Pinpoint the cell where the given text exists, returning its (X, Y) midpoint coordinate. 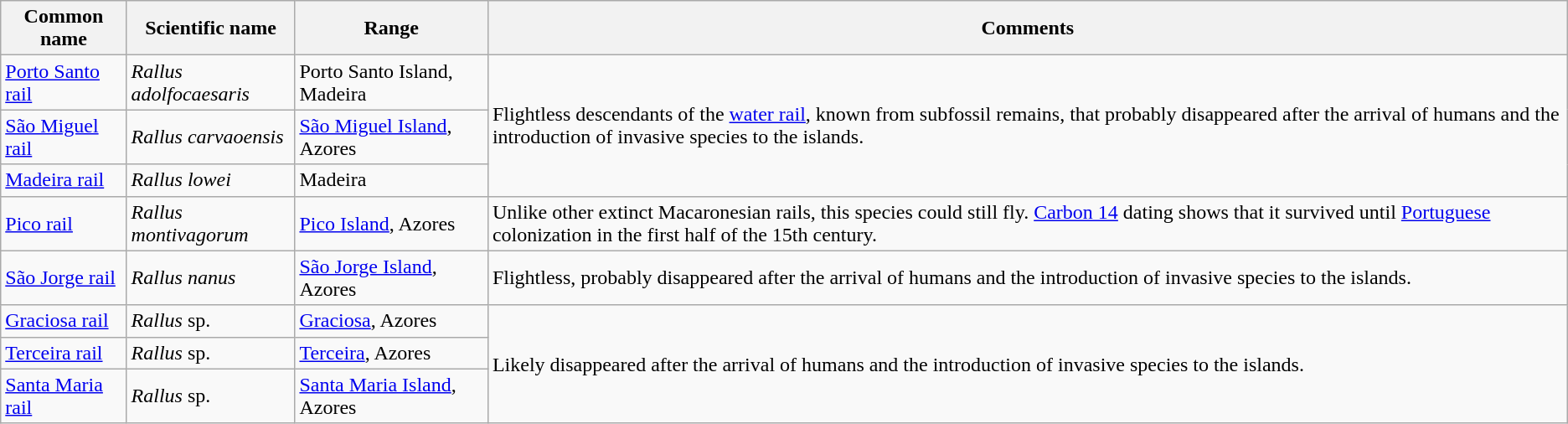
Porto Santo Island, Madeira (391, 82)
Madeira rail (64, 180)
Porto Santo rail (64, 82)
Rallus adolfocaesaris (211, 82)
Common name (64, 28)
Rallus carvaoensis (211, 137)
Terceira rail (64, 353)
Santa Maria rail (64, 396)
Terceira, Azores (391, 353)
Santa Maria Island, Azores (391, 396)
Rallus montivagorum (211, 223)
São Jorge Island, Azores (391, 278)
Pico rail (64, 223)
Graciosa, Azores (391, 321)
Comments (1027, 28)
São Jorge rail (64, 278)
Likely disappeared after the arrival of humans and the introduction of invasive species to the islands. (1027, 364)
Scientific name (211, 28)
Pico Island, Azores (391, 223)
São Miguel rail (64, 137)
Flightless, probably disappeared after the arrival of humans and the introduction of invasive species to the islands. (1027, 278)
Graciosa rail (64, 321)
Madeira (391, 180)
São Miguel Island, Azores (391, 137)
Range (391, 28)
Rallus nanus (211, 278)
Rallus lowei (211, 180)
